Identify which cell holds the provided text, then report its (x, y) central coordinate. 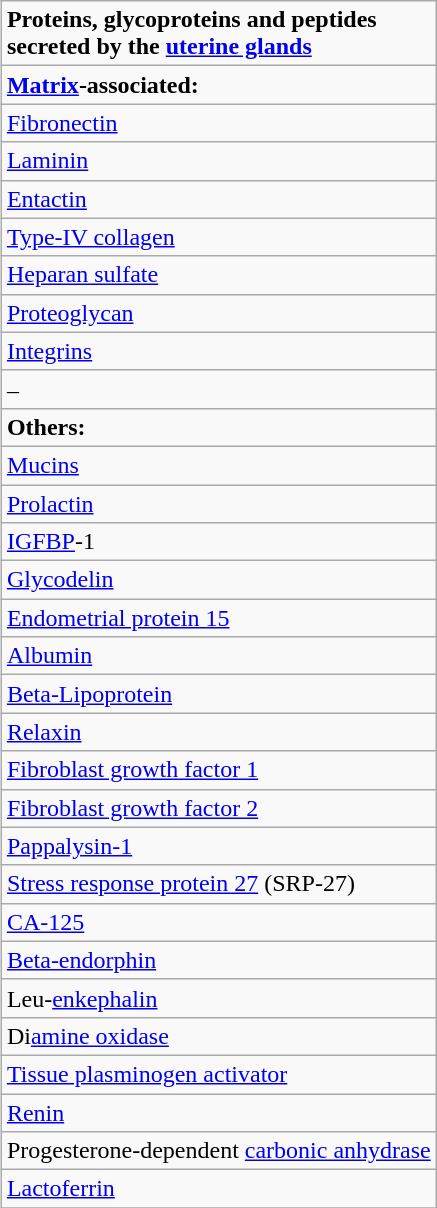
Beta-endorphin (218, 960)
Type-IV collagen (218, 237)
Fibronectin (218, 123)
Laminin (218, 161)
Endometrial protein 15 (218, 618)
CA-125 (218, 922)
Renin (218, 1113)
Proteins, glycoproteins and peptidessecreted by the uterine glands (218, 34)
Tissue plasminogen activator (218, 1074)
Diamine oxidase (218, 1036)
Albumin (218, 656)
Prolactin (218, 503)
Beta-Lipoprotein (218, 694)
Pappalysin-1 (218, 846)
Integrins (218, 351)
Fibroblast growth factor 2 (218, 808)
Mucins (218, 465)
Fibroblast growth factor 1 (218, 770)
Relaxin (218, 732)
Leu-enkephalin (218, 998)
Glycodelin (218, 580)
Entactin (218, 199)
Stress response protein 27 (SRP-27) (218, 884)
– (218, 389)
Matrix-associated: (218, 85)
Lactoferrin (218, 1189)
Progesterone-dependent carbonic anhydrase (218, 1151)
Others: (218, 427)
IGFBP-1 (218, 542)
Proteoglycan (218, 313)
Heparan sulfate (218, 275)
